For the text-containing cell, return its midpoint in [X, Y] coordinate format. 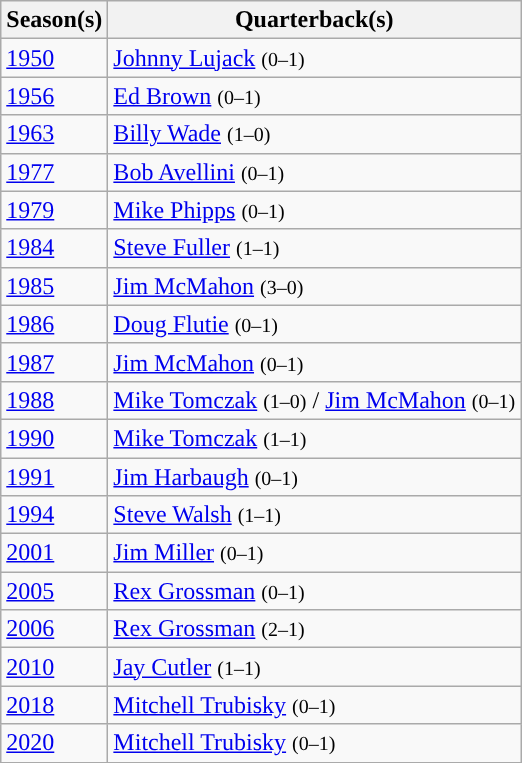
Doug Flutie (0–1) [314, 324]
1984 [54, 248]
1987 [54, 362]
Mike Tomczak (1–0) / Jim McMahon (0–1) [314, 400]
1988 [54, 400]
Steve Walsh (1–1) [314, 515]
1979 [54, 210]
Jim Harbaugh (0–1) [314, 477]
Billy Wade (1–0) [314, 134]
1950 [54, 58]
Mike Phipps (0–1) [314, 210]
2020 [54, 743]
Rex Grossman (0–1) [314, 591]
2005 [54, 591]
1990 [54, 438]
2010 [54, 667]
Season(s) [54, 20]
1963 [54, 134]
1985 [54, 286]
Ed Brown (0–1) [314, 96]
2018 [54, 705]
1956 [54, 96]
Steve Fuller (1–1) [314, 248]
1986 [54, 324]
Jim McMahon (3–0) [314, 286]
Bob Avellini (0–1) [314, 172]
Rex Grossman (2–1) [314, 629]
1994 [54, 515]
Jay Cutler (1–1) [314, 667]
1977 [54, 172]
2001 [54, 553]
1991 [54, 477]
Quarterback(s) [314, 20]
2006 [54, 629]
Mike Tomczak (1–1) [314, 438]
Jim McMahon (0–1) [314, 362]
Jim Miller (0–1) [314, 553]
Johnny Lujack (0–1) [314, 58]
